Locate the cell with the specified text and output its [X, Y] center coordinate. 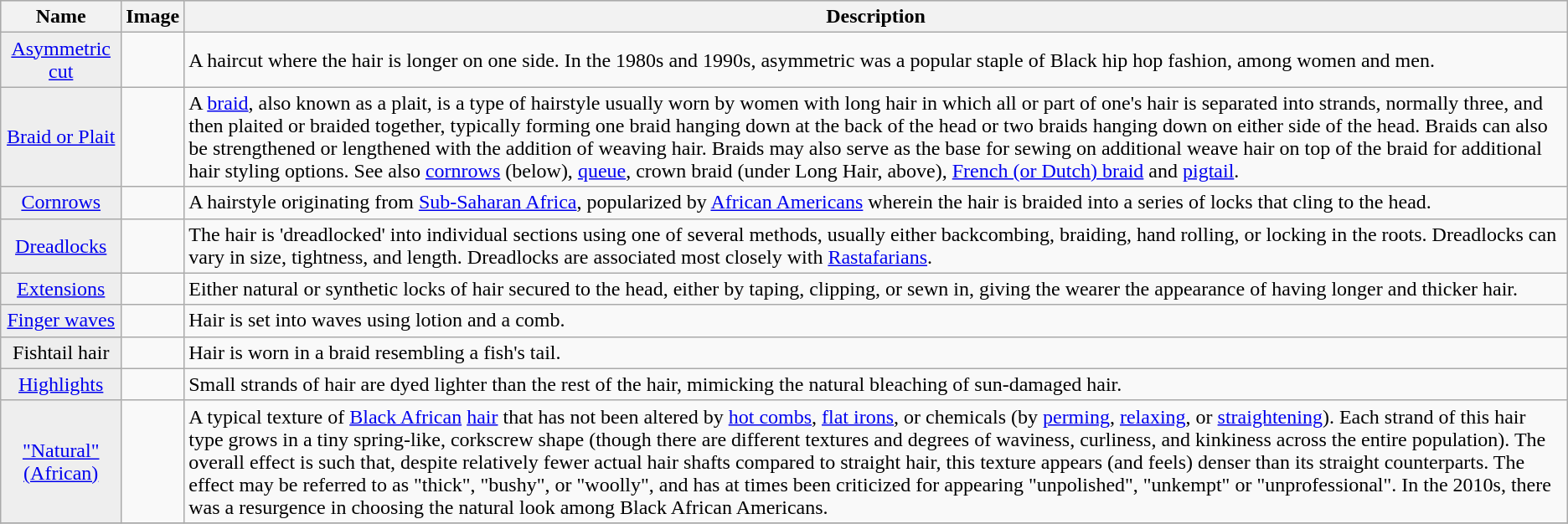
Highlights [61, 384]
Image [152, 17]
Description [876, 17]
Braid or Plait [61, 137]
Small strands of hair are dyed lighter than the rest of the hair, mimicking the natural bleaching of sun-damaged hair. [876, 384]
Asymmetric cut [61, 60]
Extensions [61, 289]
Name [61, 17]
Cornrows [61, 203]
Dreadlocks [61, 246]
Hair is worn in a braid resembling a fish's tail. [876, 352]
"Natural" (African) [61, 461]
Hair is set into waves using lotion and a comb. [876, 321]
Fishtail hair [61, 352]
Finger waves [61, 321]
